Provide the (X, Y) coordinate of the cell's center where the given text is located.  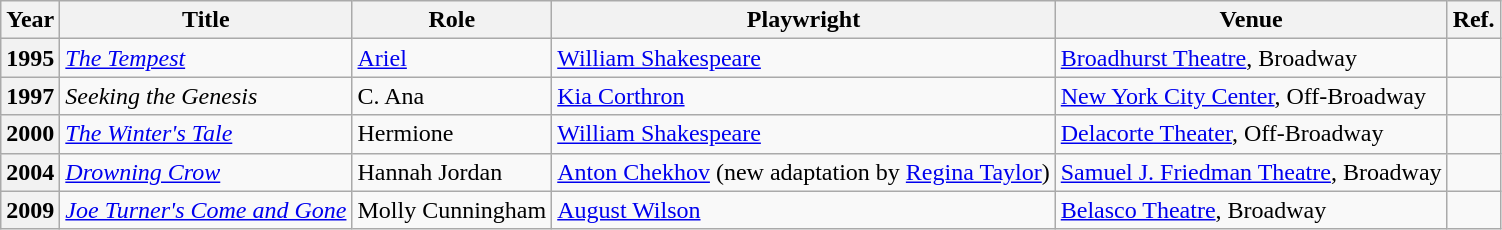
1995 (30, 58)
Title (206, 20)
Joe Turner's Come and Gone (206, 210)
Samuel J. Friedman Theatre, Broadway (1251, 172)
Drowning Crow (206, 172)
Delacorte Theater, Off-Broadway (1251, 134)
2000 (30, 134)
August Wilson (804, 210)
Molly Cunningham (452, 210)
New York City Center, Off-Broadway (1251, 96)
Ref. (1474, 20)
Seeking the Genesis (206, 96)
The Tempest (206, 58)
The Winter's Tale (206, 134)
Playwright (804, 20)
Role (452, 20)
Year (30, 20)
Ariel (452, 58)
Hannah Jordan (452, 172)
Anton Chekhov (new adaptation by Regina Taylor) (804, 172)
Broadhurst Theatre, Broadway (1251, 58)
1997 (30, 96)
Hermione (452, 134)
Kia Corthron (804, 96)
2009 (30, 210)
2004 (30, 172)
Belasco Theatre, Broadway (1251, 210)
Venue (1251, 20)
C. Ana (452, 96)
